Determine the (x, y) coordinate at the center of the cell enclosing the given text.  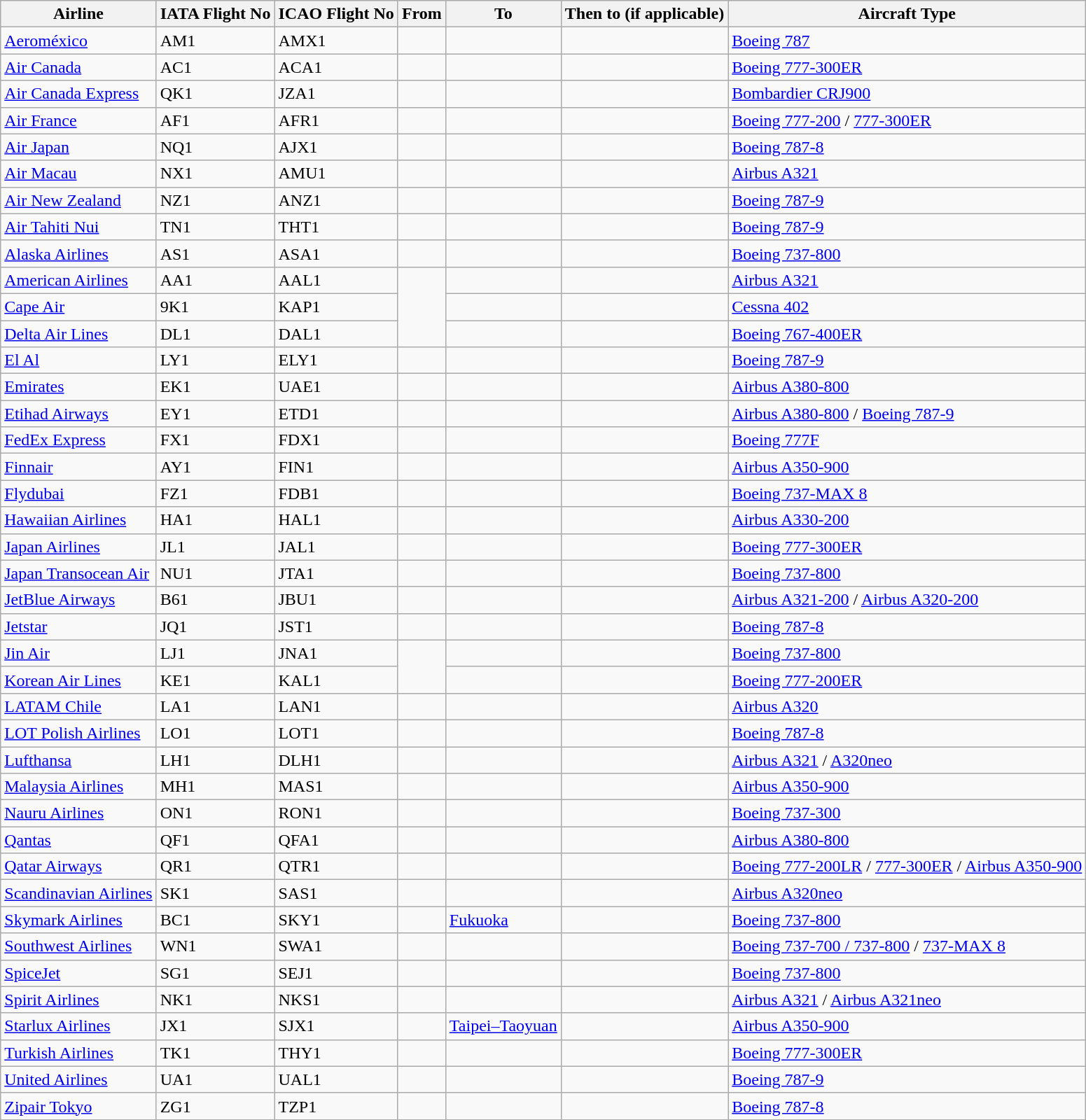
Air New Zealand (78, 200)
Flydubai (78, 493)
From (422, 14)
United Airlines (78, 1079)
WN1 (216, 946)
SWA1 (336, 946)
QF1 (216, 840)
JX1 (216, 1026)
B61 (216, 600)
Southwest Airlines (78, 946)
Aircraft Type (907, 14)
Boeing 777-200LR / 777-300ER / Airbus A350-900 (907, 867)
QTR1 (336, 867)
SAS1 (336, 893)
UA1 (216, 1079)
AJX1 (336, 147)
Bombardier CRJ900 (907, 94)
SKY1 (336, 920)
Air Japan (78, 147)
ELY1 (336, 360)
SG1 (216, 973)
MAS1 (336, 787)
LH1 (216, 759)
SEJ1 (336, 973)
AFR1 (336, 120)
JQ1 (216, 626)
Boeing 787 (907, 41)
IATA Flight No (216, 14)
Cessna 402 (907, 307)
9K1 (216, 307)
Scandinavian Airlines (78, 893)
NZ1 (216, 200)
MH1 (216, 787)
BC1 (216, 920)
Boeing 767-400ER (907, 334)
NK1 (216, 1000)
AMX1 (336, 41)
AM1 (216, 41)
ICAO Flight No (336, 14)
FX1 (216, 440)
AF1 (216, 120)
Boeing 777-200ER (907, 680)
JNA1 (336, 653)
FZ1 (216, 493)
EK1 (216, 387)
Airbus A320neo (907, 893)
Jetstar (78, 626)
KAL1 (336, 680)
SJX1 (336, 1026)
UAL1 (336, 1079)
Jin Air (78, 653)
LOT1 (336, 733)
El Al (78, 360)
Delta Air Lines (78, 334)
AMU1 (336, 174)
JetBlue Airways (78, 600)
JBU1 (336, 600)
Lufthansa (78, 759)
DL1 (216, 334)
Boeing 737-300 (907, 813)
Etihad Airways (78, 414)
AA1 (216, 280)
JAL1 (336, 547)
AAL1 (336, 280)
SpiceJet (78, 973)
NU1 (216, 573)
ANZ1 (336, 200)
TN1 (216, 227)
JZA1 (336, 94)
Airbus A321 / Airbus A321neo (907, 1000)
Japan Transocean Air (78, 573)
Turkish Airlines (78, 1053)
NX1 (216, 174)
AC1 (216, 67)
HAL1 (336, 520)
Emirates (78, 387)
LAN1 (336, 706)
Air France (78, 120)
ON1 (216, 813)
JL1 (216, 547)
LATAM Chile (78, 706)
RON1 (336, 813)
LO1 (216, 733)
Airbus A321 / A320neo (907, 759)
FDB1 (336, 493)
Cape Air (78, 307)
Boeing 777-200 / 777-300ER (907, 120)
Alaska Airlines (78, 253)
Airbus A330-200 (907, 520)
TZP1 (336, 1106)
Airline (78, 14)
Fukuoka (503, 920)
ASA1 (336, 253)
Airbus A320 (907, 706)
Taipei–Taoyuan (503, 1026)
SK1 (216, 893)
AY1 (216, 467)
LA1 (216, 706)
DLH1 (336, 759)
ACA1 (336, 67)
Aeroméxico (78, 41)
Zipair Tokyo (78, 1106)
Air Tahiti Nui (78, 227)
JST1 (336, 626)
Skymark Airlines (78, 920)
Starlux Airlines (78, 1026)
AS1 (216, 253)
TK1 (216, 1053)
JTA1 (336, 573)
KE1 (216, 680)
LJ1 (216, 653)
Airbus A380-800 / Boeing 787-9 (907, 414)
Boeing 737-MAX 8 (907, 493)
Qantas (78, 840)
DAL1 (336, 334)
NQ1 (216, 147)
THT1 (336, 227)
QR1 (216, 867)
ETD1 (336, 414)
Air Macau (78, 174)
QK1 (216, 94)
THY1 (336, 1053)
Air Canada Express (78, 94)
Boeing 777F (907, 440)
ZG1 (216, 1106)
Finnair (78, 467)
HA1 (216, 520)
EY1 (216, 414)
LOT Polish Airlines (78, 733)
LY1 (216, 360)
FDX1 (336, 440)
Malaysia Airlines (78, 787)
Qatar Airways (78, 867)
FedEx Express (78, 440)
QFA1 (336, 840)
To (503, 14)
KAP1 (336, 307)
Boeing 737-700 / 737-800 / 737-MAX 8 (907, 946)
Hawaiian Airlines (78, 520)
Japan Airlines (78, 547)
Airbus A321-200 / Airbus A320-200 (907, 600)
Then to (if applicable) (644, 14)
FIN1 (336, 467)
UAE1 (336, 387)
Korean Air Lines (78, 680)
Spirit Airlines (78, 1000)
Nauru Airlines (78, 813)
Air Canada (78, 67)
NKS1 (336, 1000)
American Airlines (78, 280)
